Output the (X, Y) coordinate of the center of the cell containing the given text.  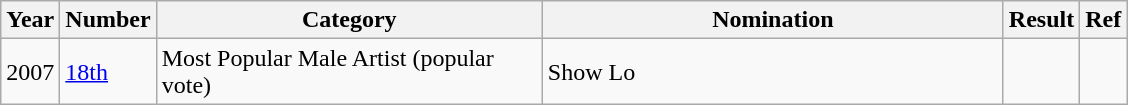
Number (108, 20)
Show Lo (772, 72)
Nomination (772, 20)
2007 (30, 72)
Result (1041, 20)
Ref (1104, 20)
Most Popular Male Artist (popular vote) (349, 72)
Category (349, 20)
Year (30, 20)
18th (108, 72)
